Output the [X, Y] coordinate of the center of the cell containing the given text.  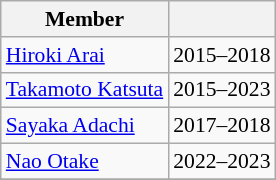
Nao Otake [84, 162]
Sayaka Adachi [84, 126]
2022–2023 [222, 162]
Takamoto Katsuta [84, 90]
Member [84, 19]
2015–2018 [222, 55]
2017–2018 [222, 126]
Hiroki Arai [84, 55]
2015–2023 [222, 90]
